Determine the [X, Y] coordinate at the center of the cell enclosing the given text.  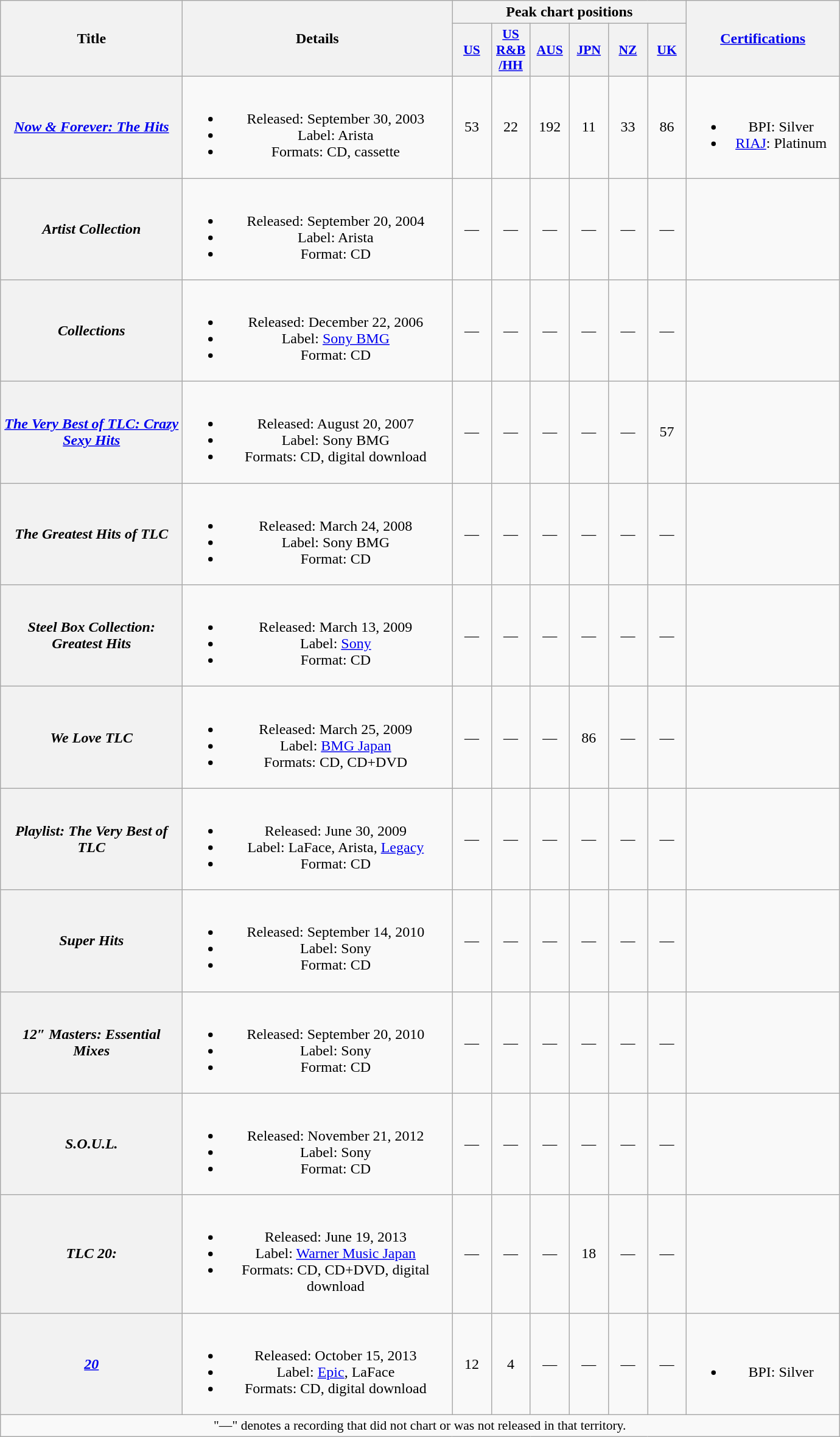
Released: September 14, 2010Label: SonyFormat: CD [318, 941]
Released: September 20, 2010Label: SonyFormat: CD [318, 1042]
Super Hits [91, 941]
AUS [550, 50]
Details [318, 39]
"—" denotes a recording that did not chart or was not released in that territory. [420, 1425]
12″ Masters: Essential Mixes [91, 1042]
20 [91, 1363]
Released: September 20, 2004Label: AristaFormat: CD [318, 229]
The Greatest Hits of TLC [91, 534]
Released: June 30, 2009Label: LaFace, Arista, LegacyFormat: CD [318, 839]
Released: March 13, 2009Label: SonyFormat: CD [318, 635]
22 [511, 127]
53 [472, 127]
Released: August 20, 2007 Label: Sony BMGFormats: CD, digital download [318, 432]
BPI: SilverRIAJ: Platinum [763, 127]
Title [91, 39]
Released: December 22, 2006Label: Sony BMGFormat: CD [318, 331]
Peak chart positions [570, 12]
UK [667, 50]
Now & Forever: The Hits [91, 127]
Released: September 30, 2003Label: AristaFormats: CD, cassette [318, 127]
BPI: Silver [763, 1363]
We Love TLC [91, 738]
18 [589, 1254]
Playlist: The Very Best of TLC [91, 839]
Released: March 24, 2008Label: Sony BMGFormat: CD [318, 534]
4 [511, 1363]
12 [472, 1363]
Steel Box Collection: Greatest Hits [91, 635]
Certifications [763, 39]
Artist Collection [91, 229]
US [472, 50]
Released: October 15, 2013Label: Epic, LaFaceFormats: CD, digital download [318, 1363]
TLC 20: [91, 1254]
The Very Best of TLC: Crazy Sexy Hits [91, 432]
57 [667, 432]
192 [550, 127]
Released: March 25, 2009 Label: BMG JapanFormats: CD, CD+DVD [318, 738]
NZ [628, 50]
JPN [589, 50]
Collections [91, 331]
USR&B/HH [511, 50]
S.O.U.L. [91, 1144]
11 [589, 127]
Released: November 21, 2012Label: SonyFormat: CD [318, 1144]
33 [628, 127]
Released: June 19, 2013 Label: Warner Music JapanFormats: CD, CD+DVD, digital download [318, 1254]
